Return [X, Y] of the center of cell containing provided text 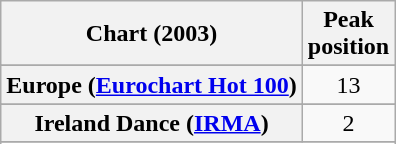
Europe (Eurochart Hot 100) [152, 85]
Chart (2003) [152, 34]
Ireland Dance (IRMA) [152, 123]
Peakposition [348, 34]
13 [348, 85]
2 [348, 123]
